Provide the (x, y) coordinate of the cell's center where the given text is located.  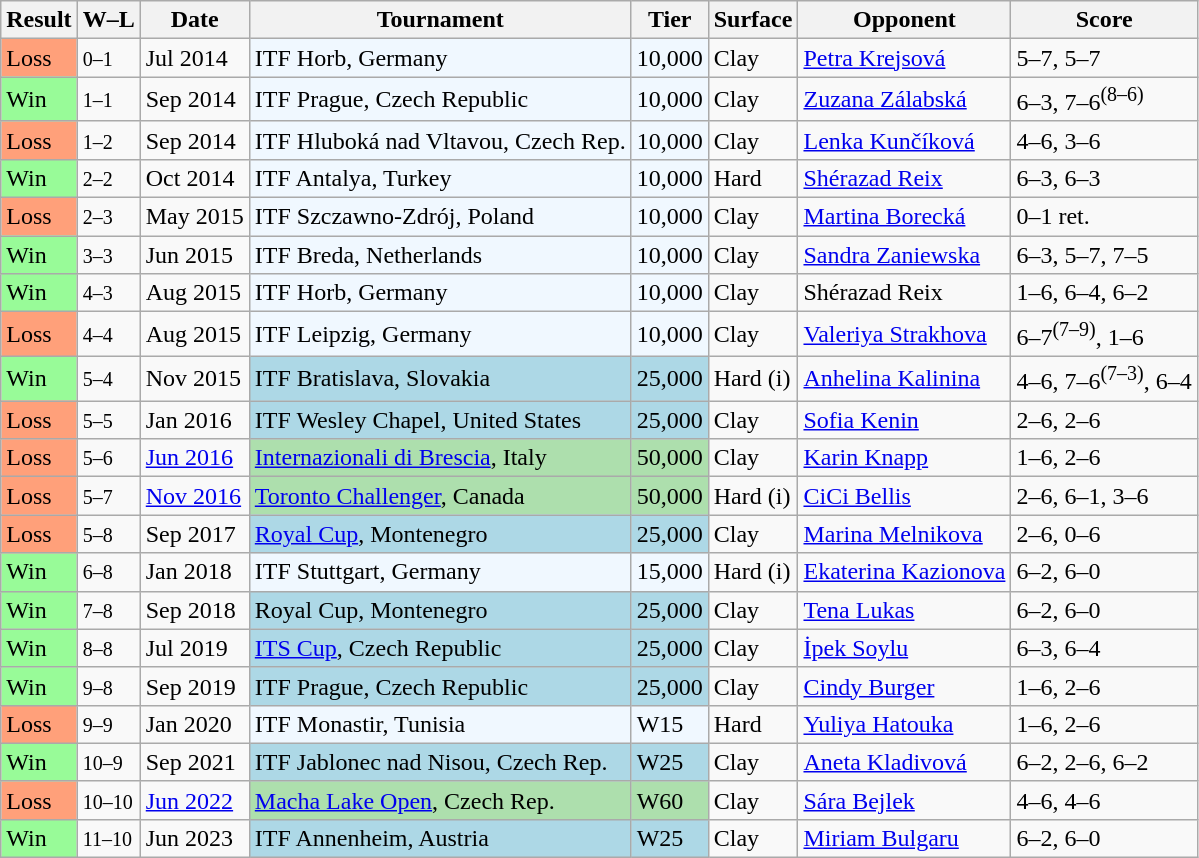
Tena Lukas (904, 610)
5–8 (108, 534)
ITF Wesley Chapel, United States (440, 420)
4–3 (108, 293)
3–3 (108, 255)
Aneta Kladivová (904, 762)
Jun 2016 (194, 458)
Sep 2018 (194, 610)
10–10 (108, 800)
6–7(7–9), 1–6 (1104, 334)
Tournament (440, 20)
ITF Bratislava, Slovakia (440, 378)
5–6 (108, 458)
Marina Melnikova (904, 534)
Lenka Kunčíková (904, 140)
4–4 (108, 334)
0–1 (108, 58)
2–6, 0–6 (1104, 534)
Sofia Kenin (904, 420)
4–6, 7–6(7–3), 6–4 (1104, 378)
ITF Leipzig, Germany (440, 334)
5–7, 5–7 (1104, 58)
6–2, 2–6, 6–2 (1104, 762)
Sep 2017 (194, 534)
İpek Soylu (904, 648)
5–5 (108, 420)
Zuzana Zálabská (904, 100)
9–9 (108, 724)
Petra Krejsová (904, 58)
Karin Knapp (904, 458)
Date (194, 20)
Internazionali di Brescia, Italy (440, 458)
2–6, 2–6 (1104, 420)
2–2 (108, 178)
7–8 (108, 610)
1–1 (108, 100)
W15 (670, 724)
8–8 (108, 648)
Nov 2016 (194, 496)
ITS Cup, Czech Republic (440, 648)
Valeriya Strakhova (904, 334)
Toronto Challenger, Canada (440, 496)
10–9 (108, 762)
6–8 (108, 572)
ITF Stuttgart, Germany (440, 572)
2–6, 6–1, 3–6 (1104, 496)
CiCi Bellis (904, 496)
6–3, 7–6(8–6) (1104, 100)
15,000 (670, 572)
1–2 (108, 140)
Oct 2014 (194, 178)
Macha Lake Open, Czech Rep. (440, 800)
Jul 2014 (194, 58)
ITF Annenheim, Austria (440, 839)
Cindy Burger (904, 686)
1–6, 6–4, 6–2 (1104, 293)
May 2015 (194, 217)
Jan 2020 (194, 724)
Jan 2016 (194, 420)
ITF Antalya, Turkey (440, 178)
Anhelina Kalinina (904, 378)
ITF Hluboká nad Vltavou, Czech Rep. (440, 140)
5–7 (108, 496)
Sep 2021 (194, 762)
Sep 2019 (194, 686)
Sandra Zaniewska (904, 255)
2–3 (108, 217)
0–1 ret. (1104, 217)
9–8 (108, 686)
Jun 2022 (194, 800)
Tier (670, 20)
ITF Monastir, Tunisia (440, 724)
Result (39, 20)
6–3, 6–4 (1104, 648)
Surface (753, 20)
Martina Borecká (904, 217)
Miriam Bulgaru (904, 839)
Score (1104, 20)
W60 (670, 800)
Jun 2015 (194, 255)
Jun 2023 (194, 839)
4–6, 3–6 (1104, 140)
ITF Jablonec nad Nisou, Czech Rep. (440, 762)
6–3, 6–3 (1104, 178)
11–10 (108, 839)
5–4 (108, 378)
Sára Bejlek (904, 800)
Jul 2019 (194, 648)
Yuliya Hatouka (904, 724)
4–6, 4–6 (1104, 800)
Jan 2018 (194, 572)
Opponent (904, 20)
ITF Breda, Netherlands (440, 255)
Nov 2015 (194, 378)
ITF Szczawno-Zdrój, Poland (440, 217)
6–3, 5–7, 7–5 (1104, 255)
Ekaterina Kazionova (904, 572)
W–L (108, 20)
